Capture the cell that displays the provided text and extract its [x, y] central coordinate. 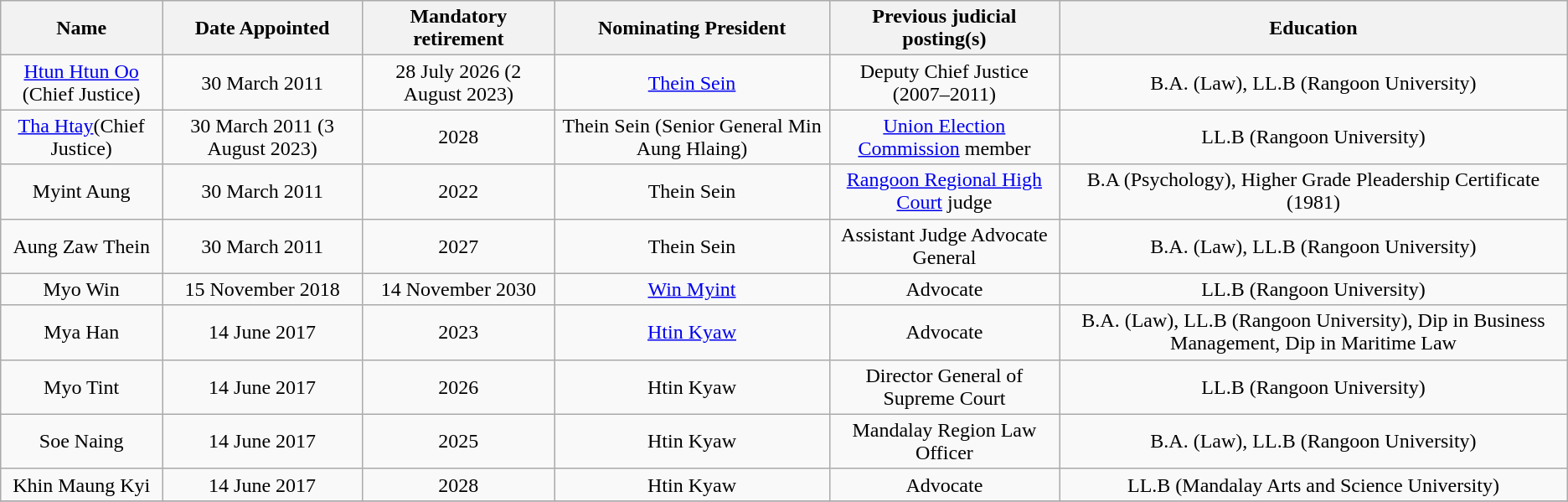
Deputy Chief Justice (2007–2011) [945, 82]
Assistant Judge Advocate General [945, 246]
Myo Tint [82, 387]
Htun Htun Oo(Chief Justice) [82, 82]
15 November 2018 [263, 289]
Aung Zaw Thein [82, 246]
Name [82, 28]
Tha Htay(Chief Justice) [82, 137]
B.A. (Law), LL.B (Rangoon University), Dip in Business Management, Dip in Maritime Law [1313, 332]
2027 [459, 246]
28 July 2026 (2 August 2023) [459, 82]
Myint Aung [82, 191]
Khin Maung Kyi [82, 484]
Union Election Commission member [945, 137]
B.A (Psychology), Higher Grade Pleadership Certificate (1981) [1313, 191]
2023 [459, 332]
Education [1313, 28]
Previous judicial posting(s) [945, 28]
2025 [459, 441]
Date Appointed [263, 28]
Mya Han [82, 332]
Rangoon Regional High Court judge [945, 191]
Director General of Supreme Court [945, 387]
2026 [459, 387]
Nominating President [692, 28]
30 March 2011 (3 August 2023) [263, 137]
Mandalay Region Law Officer [945, 441]
Mandatory retirement [459, 28]
14 November 2030 [459, 289]
Win Myint [692, 289]
Thein Sein (Senior General Min Aung Hlaing) [692, 137]
LL.B (Mandalay Arts and Science University) [1313, 484]
Soe Naing [82, 441]
2022 [459, 191]
Myo Win [82, 289]
